Pinpoint the cell where the given text exists, returning its (X, Y) midpoint coordinate. 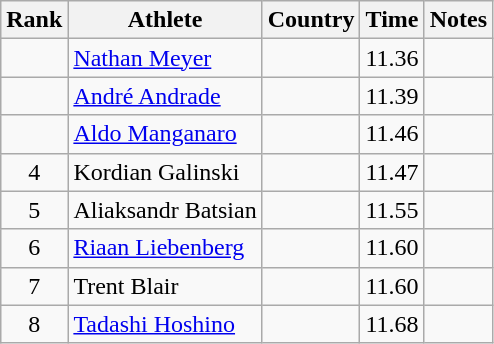
Country (311, 20)
Nathan Meyer (165, 58)
5 (34, 210)
11.39 (392, 96)
Rank (34, 20)
11.47 (392, 172)
Riaan Liebenberg (165, 248)
11.55 (392, 210)
Notes (458, 20)
André Andrade (165, 96)
11.36 (392, 58)
11.46 (392, 134)
7 (34, 286)
4 (34, 172)
Trent Blair (165, 286)
Aldo Manganaro (165, 134)
8 (34, 324)
Time (392, 20)
Athlete (165, 20)
11.68 (392, 324)
6 (34, 248)
Aliaksandr Batsian (165, 210)
Kordian Galinski (165, 172)
Tadashi Hoshino (165, 324)
